Determine the (x, y) coordinate at the center of the cell enclosing the given text.  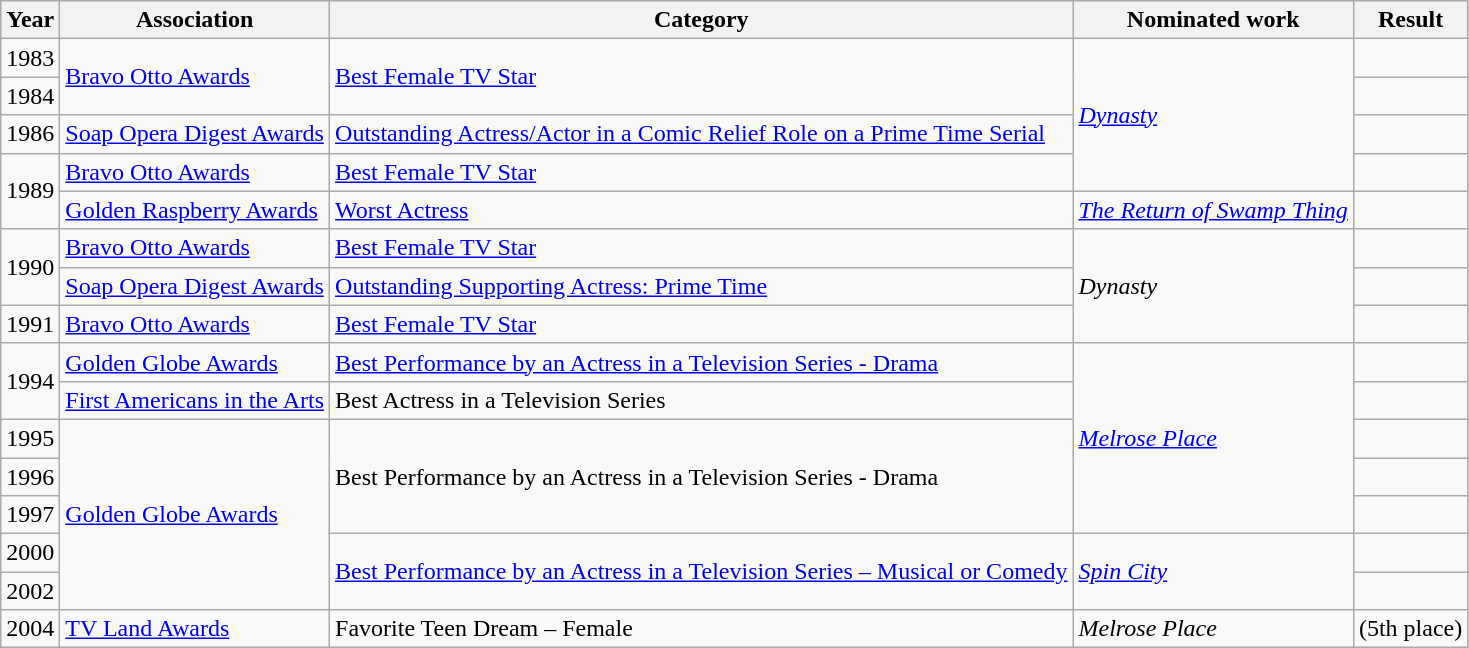
Worst Actress (702, 210)
Result (1410, 20)
1986 (30, 134)
TV Land Awards (195, 629)
2004 (30, 629)
1984 (30, 96)
1994 (30, 381)
Outstanding Supporting Actress: Prime Time (702, 286)
Favorite Teen Dream – Female (702, 629)
Golden Raspberry Awards (195, 210)
1989 (30, 191)
1996 (30, 477)
1997 (30, 515)
(5th place) (1410, 629)
Association (195, 20)
Best Performance by an Actress in a Television Series – Musical or Comedy (702, 572)
2002 (30, 591)
1983 (30, 58)
Nominated work (1213, 20)
2000 (30, 553)
Spin City (1213, 572)
Best Actress in a Television Series (702, 400)
1991 (30, 324)
Category (702, 20)
The Return of Swamp Thing (1213, 210)
Year (30, 20)
First Americans in the Arts (195, 400)
1995 (30, 438)
1990 (30, 267)
Outstanding Actress/Actor in a Comic Relief Role on a Prime Time Serial (702, 134)
